Pinpoint the cell where the given text exists, returning its [x, y] midpoint coordinate. 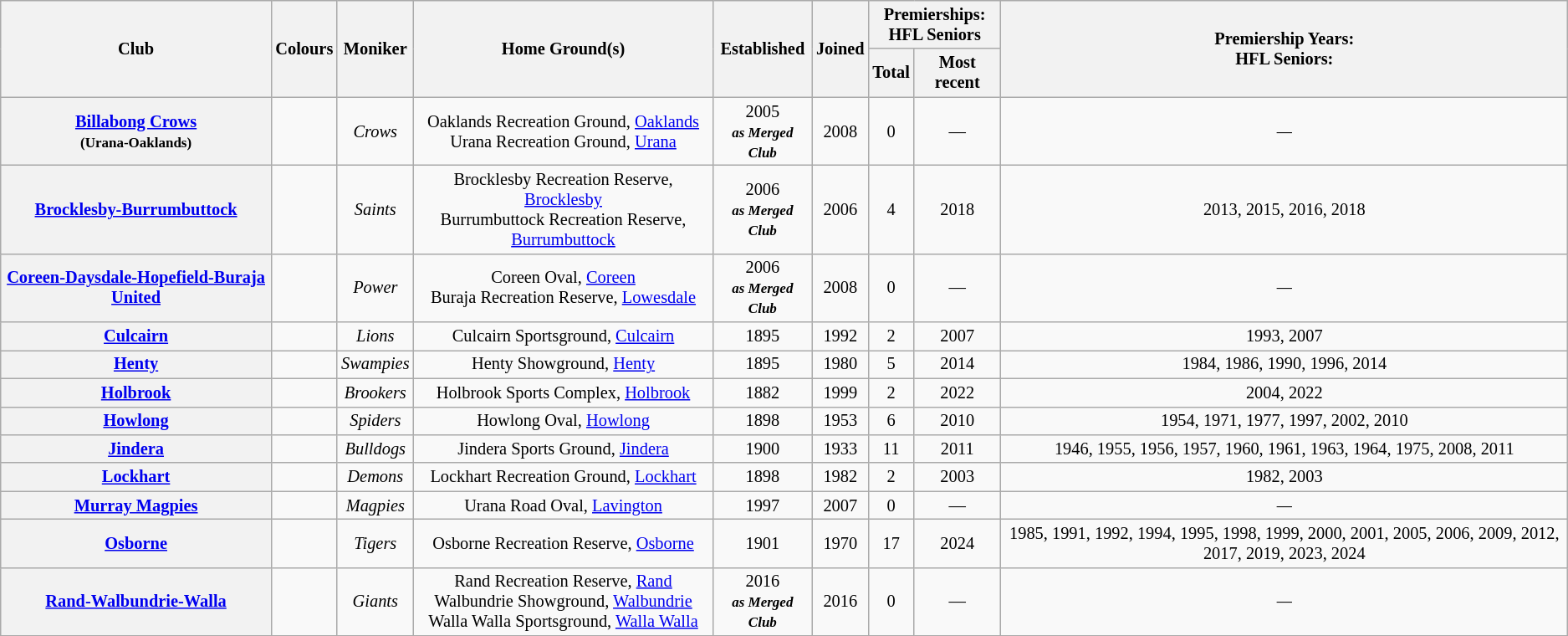
1985, 1991, 1992, 1994, 1995, 1998, 1999, 2000, 2001, 2005, 2006, 2009, 2012, 2017, 2019, 2023, 2024 [1285, 543]
1982 [840, 477]
1933 [840, 449]
Lockhart Recreation Ground, Lockhart [563, 477]
1992 [840, 336]
Holbrook Sports Complex, Holbrook [563, 392]
Brocklesby-Burrumbuttock [136, 209]
2006 [840, 209]
1980 [840, 364]
Premierships: HFL Seniors [935, 24]
4 [891, 209]
1997 [763, 505]
1999 [840, 392]
Henty [136, 364]
2004, 2022 [1285, 392]
Premiership Years: HFL Seniors: [1285, 49]
6 [891, 421]
Giants [375, 602]
Most recent [958, 73]
1993, 2007 [1285, 336]
Established [763, 49]
2011 [958, 449]
Murray Magpies [136, 505]
Total [891, 73]
Brocklesby Recreation Reserve, BrocklesbyBurrumbuttock Recreation Reserve, Burrumbuttock [563, 209]
Swampies [375, 364]
2003 [958, 477]
1982, 2003 [1285, 477]
11 [891, 449]
Club [136, 49]
2016 [840, 602]
Saints [375, 209]
Magpies [375, 505]
Coreen Oval, CoreenBuraja Recreation Reserve, Lowesdale [563, 288]
Tigers [375, 543]
Moniker [375, 49]
2024 [958, 543]
2005 as Merged Club [763, 131]
2016 as Merged Club [763, 602]
Home Ground(s) [563, 49]
2014 [958, 364]
1900 [763, 449]
1984, 1986, 1990, 1996, 2014 [1285, 364]
2018 [958, 209]
Coreen-Daysdale-Hopefield-Buraja United [136, 288]
1953 [840, 421]
Lockhart [136, 477]
Howlong [136, 421]
Osborne Recreation Reserve, Osborne [563, 543]
Jindera [136, 449]
Crows [375, 131]
Billabong Crows (Urana-Oaklands) [136, 131]
Culcairn [136, 336]
Rand-Walbundrie-Walla [136, 602]
1901 [763, 543]
1970 [840, 543]
Oaklands Recreation Ground, Oaklands Urana Recreation Ground, Urana [563, 131]
17 [891, 543]
Rand Recreation Reserve, RandWalbundrie Showground, WalbundrieWalla Walla Sportsground, Walla Walla [563, 602]
Power [375, 288]
1882 [763, 392]
Holbrook [136, 392]
Brookers [375, 392]
Colours [304, 49]
Lions [375, 336]
2022 [958, 392]
2010 [958, 421]
Howlong Oval, Howlong [563, 421]
Joined [840, 49]
Osborne [136, 543]
5 [891, 364]
1946, 1955, 1956, 1957, 1960, 1961, 1963, 1964, 1975, 2008, 2011 [1285, 449]
Jindera Sports Ground, Jindera [563, 449]
Culcairn Sportsground, Culcairn [563, 336]
Bulldogs [375, 449]
Spiders [375, 421]
Henty Showground, Henty [563, 364]
Urana Road Oval, Lavington [563, 505]
2013, 2015, 2016, 2018 [1285, 209]
1954, 1971, 1977, 1997, 2002, 2010 [1285, 421]
Demons [375, 477]
